Return (X, Y) of the center of cell containing provided text 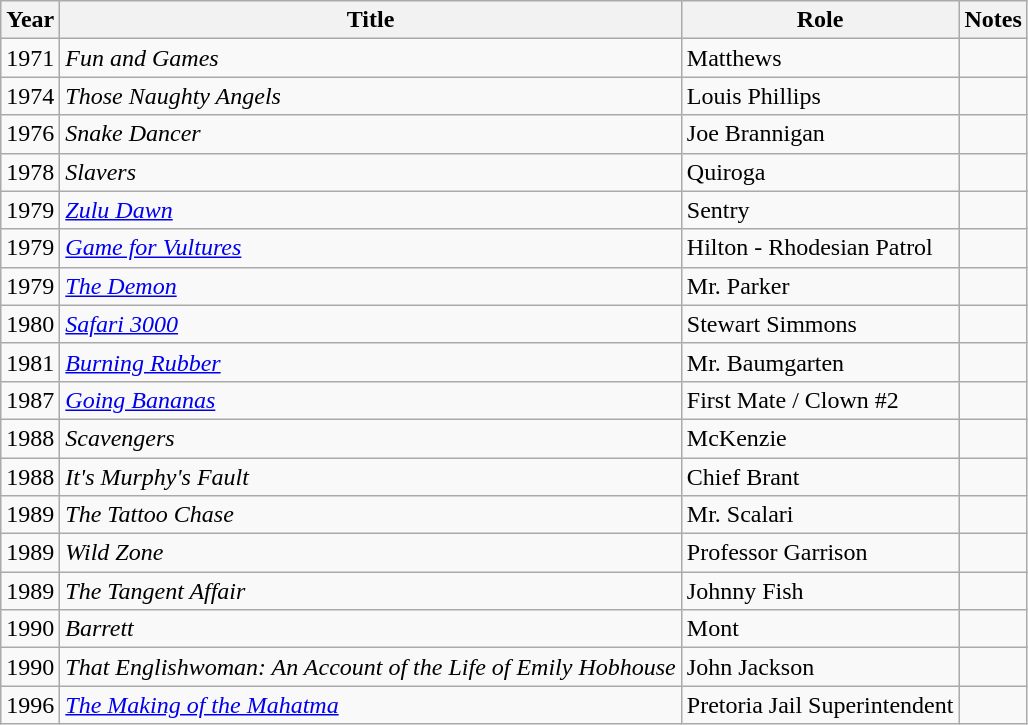
That Englishwoman: An Account of the Life of Emily Hobhouse (370, 667)
Matthews (820, 58)
The Tangent Affair (370, 591)
1978 (30, 172)
Safari 3000 (370, 324)
Fun and Games (370, 58)
The Making of the Mahatma (370, 705)
1996 (30, 705)
Snake Dancer (370, 134)
Going Bananas (370, 400)
The Demon (370, 286)
Chief Brant (820, 477)
1971 (30, 58)
Barrett (370, 629)
Mr. Scalari (820, 515)
Louis Phillips (820, 96)
John Jackson (820, 667)
Year (30, 20)
1981 (30, 362)
Zulu Dawn (370, 210)
Those Naughty Angels (370, 96)
1974 (30, 96)
Scavengers (370, 438)
McKenzie (820, 438)
Professor Garrison (820, 553)
Wild Zone (370, 553)
Mont (820, 629)
Slavers (370, 172)
1976 (30, 134)
1980 (30, 324)
Burning Rubber (370, 362)
Role (820, 20)
Game for Vultures (370, 248)
It's Murphy's Fault (370, 477)
Stewart Simmons (820, 324)
1987 (30, 400)
Sentry (820, 210)
Title (370, 20)
Pretoria Jail Superintendent (820, 705)
Mr. Parker (820, 286)
The Tattoo Chase (370, 515)
Quiroga (820, 172)
Mr. Baumgarten (820, 362)
Johnny Fish (820, 591)
Joe Brannigan (820, 134)
Hilton - Rhodesian Patrol (820, 248)
First Mate / Clown #2 (820, 400)
Notes (993, 20)
